Output the (x, y) coordinate of the center of the cell containing the given text.  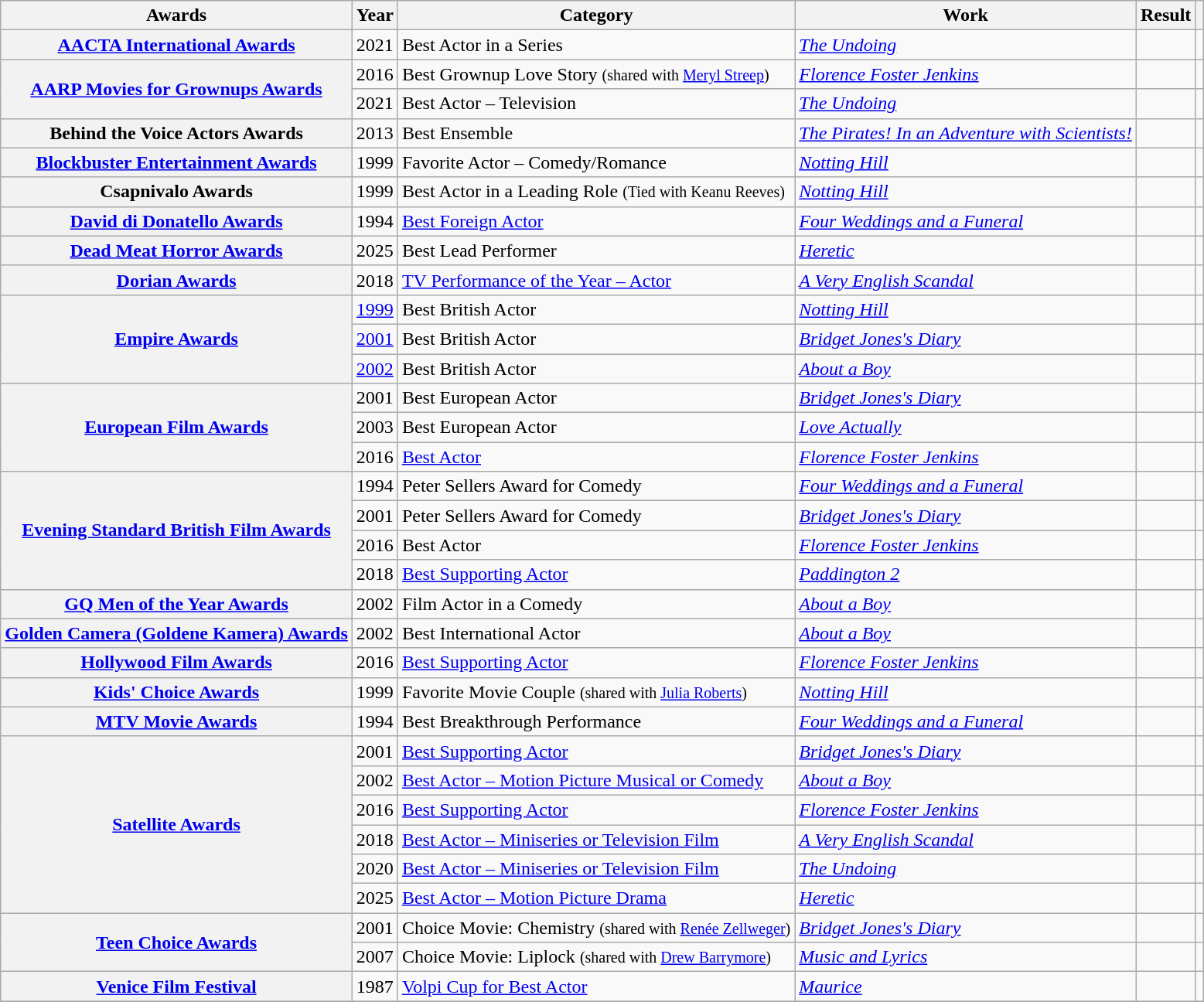
Kids' Choice Awards (176, 692)
Teen Choice Awards (176, 942)
Category (595, 15)
David di Donatello Awards (176, 221)
Evening Standard British Film Awards (176, 530)
Year (374, 15)
Empire Awards (176, 339)
1987 (374, 987)
Best Foreign Actor (595, 221)
Hollywood Film Awards (176, 663)
2020 (374, 869)
Paddington 2 (966, 574)
2003 (374, 428)
MTV Movie Awards (176, 721)
Behind the Voice Actors Awards (176, 133)
GQ Men of the Year Awards (176, 604)
2013 (374, 133)
Csapnivalo Awards (176, 192)
Music and Lyrics (966, 957)
Best International Actor (595, 633)
Maurice (966, 987)
Best Grownup Love Story (shared with Meryl Streep) (595, 74)
Best Ensemble (595, 133)
Choice Movie: Liplock (shared with Drew Barrymore) (595, 957)
TV Performance of the Year – Actor (595, 280)
Satellite Awards (176, 824)
Best Actor – Motion Picture Drama (595, 898)
Dead Meat Horror Awards (176, 250)
Work (966, 15)
AARP Movies for Grownups Awards (176, 89)
Best Actor – Motion Picture Musical or Comedy (595, 780)
2007 (374, 957)
Love Actually (966, 428)
Best Actor – Television (595, 104)
Dorian Awards (176, 280)
Result (1165, 15)
Favorite Movie Couple (shared with Julia Roberts) (595, 692)
Blockbuster Entertainment Awards (176, 162)
Favorite Actor – Comedy/Romance (595, 162)
Awards (176, 15)
Best Lead Performer (595, 250)
AACTA International Awards (176, 45)
Venice Film Festival (176, 987)
Volpi Cup for Best Actor (595, 987)
Choice Movie: Chemistry (shared with Renée Zellweger) (595, 928)
Film Actor in a Comedy (595, 604)
Best Actor in a Series (595, 45)
The Pirates! In an Adventure with Scientists! (966, 133)
European Film Awards (176, 428)
Best Actor in a Leading Role (Tied with Keanu Reeves) (595, 192)
Best Breakthrough Performance (595, 721)
Golden Camera (Goldene Kamera) Awards (176, 633)
